Search for the cell housing the specified text and yield its [X, Y] center coordinate. 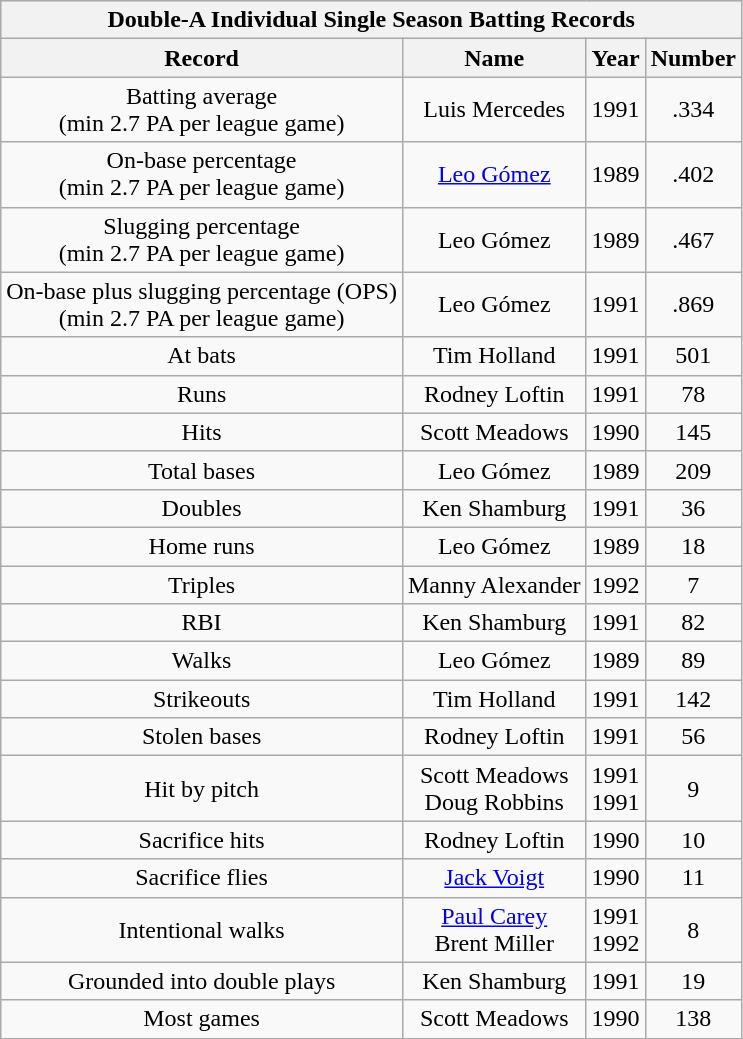
145 [693, 432]
Most games [202, 1019]
82 [693, 623]
At bats [202, 356]
142 [693, 699]
Intentional walks [202, 930]
8 [693, 930]
Walks [202, 661]
Grounded into double plays [202, 981]
Stolen bases [202, 737]
On-base percentage (min 2.7 PA per league game) [202, 174]
Luis Mercedes [494, 110]
Year [616, 58]
19 [693, 981]
18 [693, 546]
78 [693, 394]
.869 [693, 304]
Slugging percentage (min 2.7 PA per league game) [202, 240]
209 [693, 470]
1991 1992 [616, 930]
Doubles [202, 508]
Strikeouts [202, 699]
.402 [693, 174]
.334 [693, 110]
On-base plus slugging percentage (OPS) (min 2.7 PA per league game) [202, 304]
Runs [202, 394]
RBI [202, 623]
1991 1991 [616, 788]
Home runs [202, 546]
Name [494, 58]
7 [693, 585]
Hits [202, 432]
36 [693, 508]
Record [202, 58]
56 [693, 737]
9 [693, 788]
89 [693, 661]
Scott Meadows Doug Robbins [494, 788]
Hit by pitch [202, 788]
Paul Carey Brent Miller [494, 930]
501 [693, 356]
11 [693, 878]
Triples [202, 585]
138 [693, 1019]
Manny Alexander [494, 585]
Number [693, 58]
Jack Voigt [494, 878]
Sacrifice flies [202, 878]
10 [693, 840]
.467 [693, 240]
Sacrifice hits [202, 840]
Double-A Individual Single Season Batting Records [372, 20]
Batting average (min 2.7 PA per league game) [202, 110]
Total bases [202, 470]
1992 [616, 585]
